From the cell containing the given text, extract its center point as [x, y] coordinate. 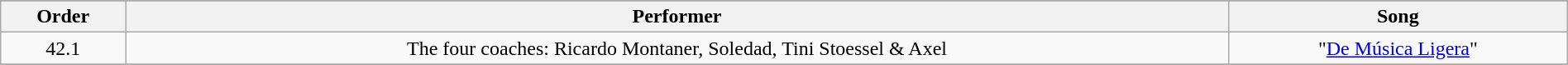
Performer [677, 17]
Order [63, 17]
"De Música Ligera" [1398, 48]
42.1 [63, 48]
Song [1398, 17]
The four coaches: Ricardo Montaner, Soledad, Tini Stoessel & Axel [677, 48]
